Determine the (X, Y) coordinate at the center of the cell enclosing the given text.  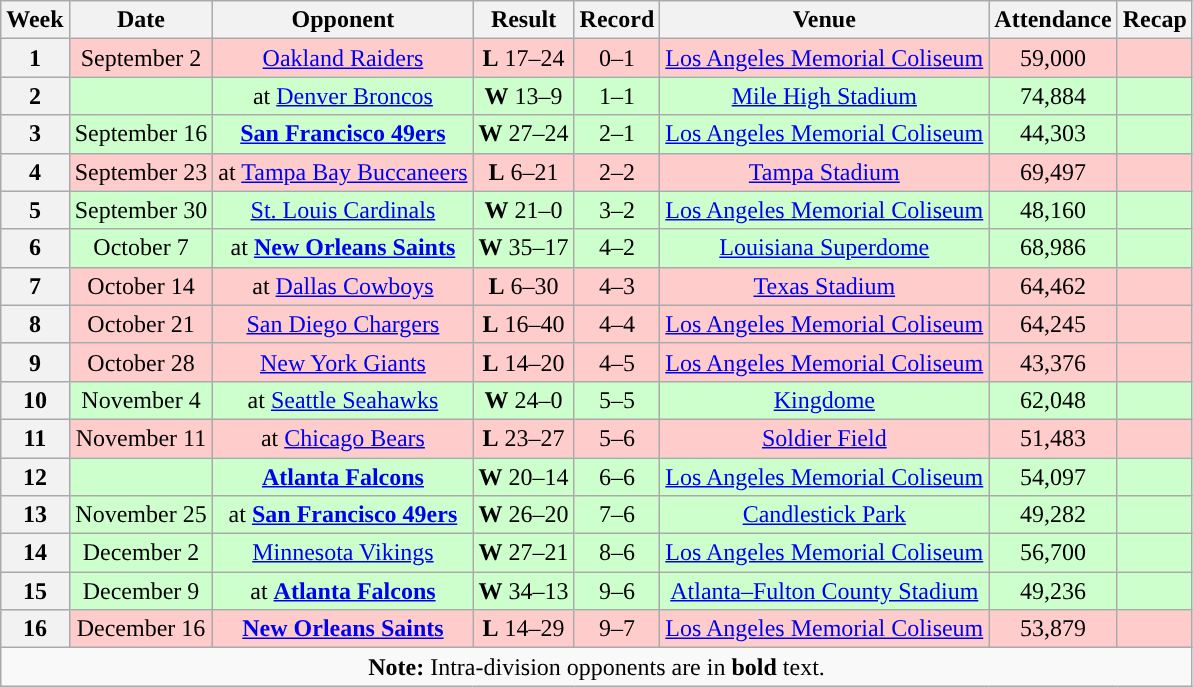
2 (35, 96)
W 13–9 (524, 96)
W 20–14 (524, 477)
53,879 (1053, 629)
4–2 (617, 248)
Kingdome (824, 400)
8–6 (617, 553)
16 (35, 629)
December 9 (141, 591)
at Tampa Bay Buccaneers (343, 172)
Tampa Stadium (824, 172)
October 7 (141, 248)
Attendance (1053, 20)
15 (35, 591)
51,483 (1053, 438)
at Chicago Bears (343, 438)
W 27–24 (524, 134)
Minnesota Vikings (343, 553)
1 (35, 58)
62,048 (1053, 400)
October 21 (141, 324)
W 26–20 (524, 515)
L 14–20 (524, 362)
2–2 (617, 172)
44,303 (1053, 134)
Opponent (343, 20)
St. Louis Cardinals (343, 210)
69,497 (1053, 172)
49,282 (1053, 515)
Date (141, 20)
3–2 (617, 210)
New Orleans Saints (343, 629)
L 6–30 (524, 286)
Note: Intra-division opponents are in bold text. (597, 667)
Recap (1154, 20)
at Atlanta Falcons (343, 591)
2–1 (617, 134)
Louisiana Superdome (824, 248)
3 (35, 134)
October 14 (141, 286)
Atlanta–Fulton County Stadium (824, 591)
at Dallas Cowboys (343, 286)
56,700 (1053, 553)
4–3 (617, 286)
68,986 (1053, 248)
Soldier Field (824, 438)
September 2 (141, 58)
6–6 (617, 477)
7–6 (617, 515)
54,097 (1053, 477)
12 (35, 477)
Candlestick Park (824, 515)
8 (35, 324)
11 (35, 438)
13 (35, 515)
9–7 (617, 629)
December 16 (141, 629)
Venue (824, 20)
5–5 (617, 400)
64,245 (1053, 324)
5–6 (617, 438)
43,376 (1053, 362)
W 35–17 (524, 248)
October 28 (141, 362)
64,462 (1053, 286)
November 25 (141, 515)
14 (35, 553)
49,236 (1053, 591)
Week (35, 20)
0–1 (617, 58)
November 11 (141, 438)
W 34–13 (524, 591)
10 (35, 400)
September 16 (141, 134)
at New Orleans Saints (343, 248)
48,160 (1053, 210)
Oakland Raiders (343, 58)
6 (35, 248)
1–1 (617, 96)
San Francisco 49ers (343, 134)
Atlanta Falcons (343, 477)
L 6–21 (524, 172)
at San Francisco 49ers (343, 515)
at Seattle Seahawks (343, 400)
New York Giants (343, 362)
L 17–24 (524, 58)
at Denver Broncos (343, 96)
74,884 (1053, 96)
L 14–29 (524, 629)
December 2 (141, 553)
November 4 (141, 400)
7 (35, 286)
W 21–0 (524, 210)
4 (35, 172)
Mile High Stadium (824, 96)
September 30 (141, 210)
L 23–27 (524, 438)
San Diego Chargers (343, 324)
Record (617, 20)
W 27–21 (524, 553)
9–6 (617, 591)
4–5 (617, 362)
L 16–40 (524, 324)
9 (35, 362)
4–4 (617, 324)
5 (35, 210)
W 24–0 (524, 400)
Result (524, 20)
59,000 (1053, 58)
Texas Stadium (824, 286)
September 23 (141, 172)
